From the cell containing the given text, extract its center point as [X, Y] coordinate. 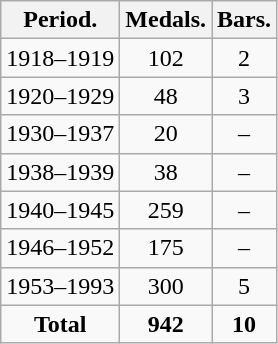
5 [244, 286]
20 [166, 134]
Total [60, 324]
Medals. [166, 20]
38 [166, 172]
1938–1939 [60, 172]
3 [244, 96]
48 [166, 96]
175 [166, 248]
300 [166, 286]
Bars. [244, 20]
1918–1919 [60, 58]
1946–1952 [60, 248]
102 [166, 58]
1930–1937 [60, 134]
1920–1929 [60, 96]
10 [244, 324]
1940–1945 [60, 210]
942 [166, 324]
2 [244, 58]
1953–1993 [60, 286]
Period. [60, 20]
259 [166, 210]
